Capture the cell that displays the provided text and extract its [X, Y] central coordinate. 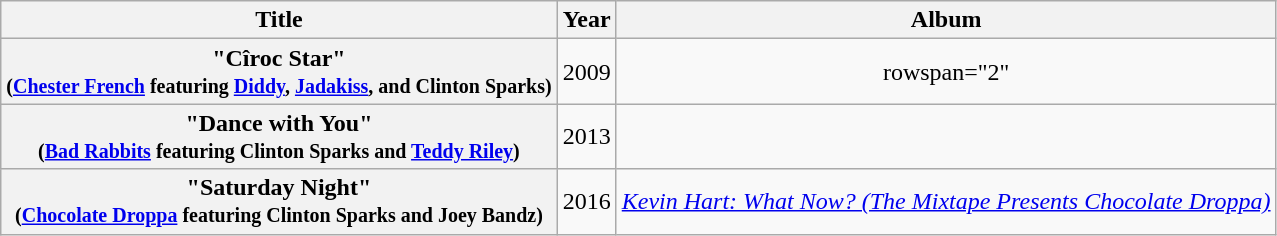
"Dance with You"(Bad Rabbits featuring Clinton Sparks and Teddy Riley) [279, 136]
Album [946, 20]
"Cîroc Star"(Chester French featuring Diddy, Jadakiss, and Clinton Sparks) [279, 72]
rowspan="2" [946, 72]
Title [279, 20]
Kevin Hart: What Now? (The Mixtape Presents Chocolate Droppa) [946, 202]
2009 [586, 72]
2016 [586, 202]
Year [586, 20]
"Saturday Night"(Chocolate Droppa featuring Clinton Sparks and Joey Bandz) [279, 202]
2013 [586, 136]
